Locate the cell with the specified text and output its [X, Y] center coordinate. 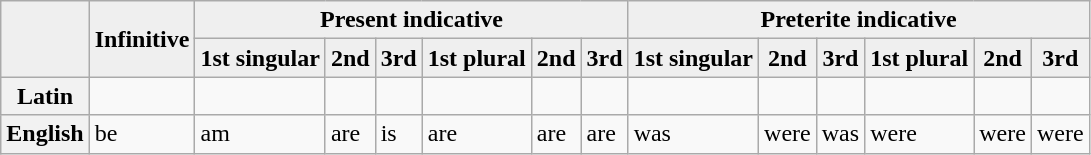
be [142, 134]
is [398, 134]
Infinitive [142, 39]
English [45, 134]
Preterite indicative [858, 20]
Present indicative [412, 20]
Latin [45, 96]
am [260, 134]
